Identify which cell holds the provided text, then report its [X, Y] central coordinate. 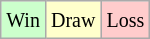
Loss [126, 20]
Win [24, 20]
Draw [72, 20]
